Search for the cell housing the specified text and yield its [X, Y] center coordinate. 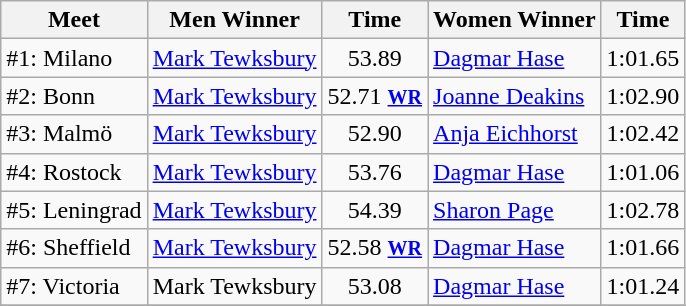
53.76 [375, 172]
Anja Eichhorst [515, 134]
#4: Rostock [74, 172]
#3: Malmö [74, 134]
#7: Victoria [74, 286]
1:01.06 [643, 172]
#5: Leningrad [74, 210]
#6: Sheffield [74, 248]
52.90 [375, 134]
52.58 WR [375, 248]
54.39 [375, 210]
1:02.78 [643, 210]
1:01.66 [643, 248]
52.71 WR [375, 96]
Sharon Page [515, 210]
1:01.65 [643, 58]
#1: Milano [74, 58]
#2: Bonn [74, 96]
53.89 [375, 58]
Women Winner [515, 20]
1:02.42 [643, 134]
Meet [74, 20]
Men Winner [234, 20]
1:01.24 [643, 286]
1:02.90 [643, 96]
Joanne Deakins [515, 96]
53.08 [375, 286]
